Determine the (x, y) coordinate at the center of the cell enclosing the given text.  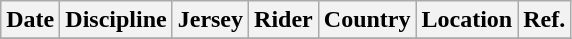
Date (30, 20)
Ref. (544, 20)
Jersey (210, 20)
Country (367, 20)
Rider (284, 20)
Location (467, 20)
Discipline (116, 20)
